Capture the cell that displays the provided text and extract its (x, y) central coordinate. 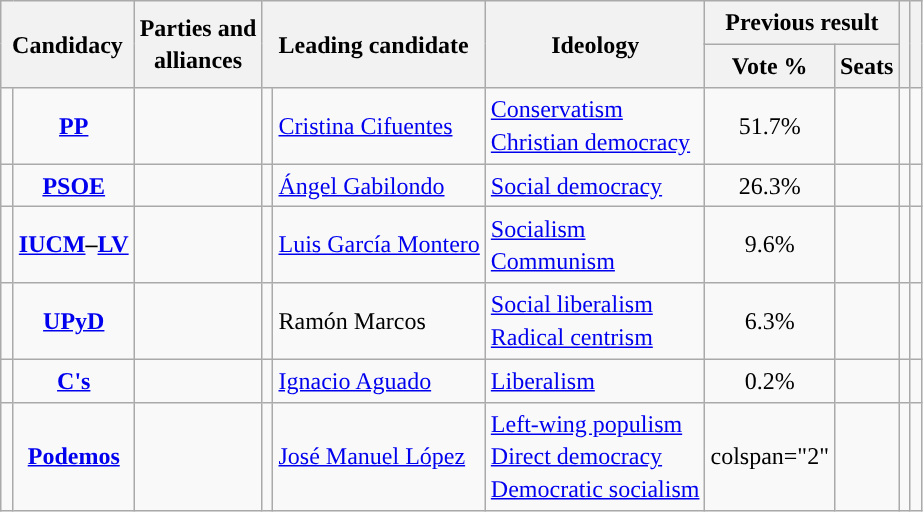
Social liberalismRadical centrism (595, 321)
Ángel Gabilondo (379, 186)
colspan="2" (770, 456)
0.2% (770, 380)
Leading candidate (374, 44)
SocialismCommunism (595, 245)
C's (74, 380)
Ramón Marcos (379, 321)
Social democracy (595, 186)
José Manuel López (379, 456)
Previous result (802, 22)
Podemos (74, 456)
Cristina Cifuentes (379, 126)
Candidacy (68, 44)
IUCM–LV (74, 245)
51.7% (770, 126)
Vote % (770, 66)
26.3% (770, 186)
PP (74, 126)
Parties andalliances (198, 44)
Left-wing populismDirect democracyDemocratic socialism (595, 456)
ConservatismChristian democracy (595, 126)
Liberalism (595, 380)
Seats (866, 66)
PSOE (74, 186)
UPyD (74, 321)
Luis García Montero (379, 245)
Ignacio Aguado (379, 380)
6.3% (770, 321)
9.6% (770, 245)
Ideology (595, 44)
